Find where the given text appears and provide that cell's center as (X, Y) coordinate. 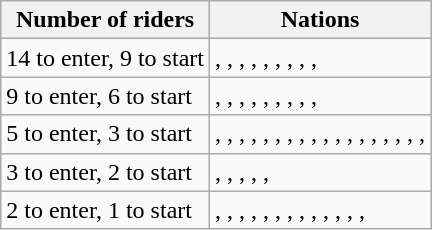
Number of riders (106, 20)
9 to enter, 6 to start (106, 96)
2 to enter, 1 to start (106, 210)
Nations (320, 20)
, , , , , , , , , , , , , , , , , , (320, 134)
5 to enter, 3 to start (106, 134)
14 to enter, 9 to start (106, 58)
, , , , , , , , , , , , , (320, 210)
, , , , , (320, 172)
3 to enter, 2 to start (106, 172)
